For the text-containing cell, return its midpoint in [X, Y] coordinate format. 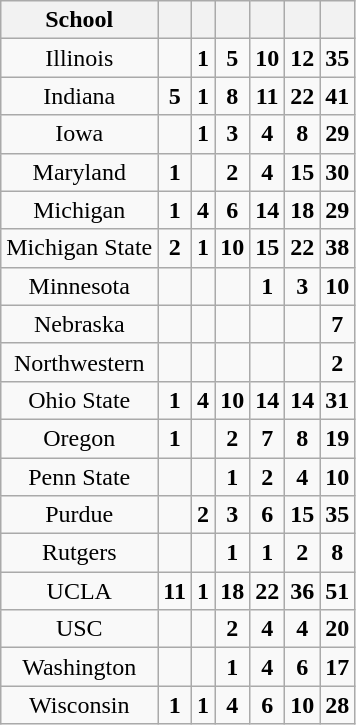
41 [338, 96]
28 [338, 705]
Oregon [80, 438]
Rutgers [80, 553]
Illinois [80, 58]
Wisconsin [80, 705]
30 [338, 172]
17 [338, 667]
19 [338, 438]
Michigan [80, 210]
Michigan State [80, 248]
Minnesota [80, 286]
Iowa [80, 134]
Washington [80, 667]
20 [338, 629]
Indiana [80, 96]
31 [338, 400]
36 [302, 591]
School [80, 20]
Purdue [80, 515]
38 [338, 248]
USC [80, 629]
UCLA [80, 591]
Nebraska [80, 324]
12 [302, 58]
Penn State [80, 477]
Maryland [80, 172]
51 [338, 591]
Ohio State [80, 400]
Northwestern [80, 362]
